Return the [x, y] coordinate for the center point of the cell that contains the specified text.  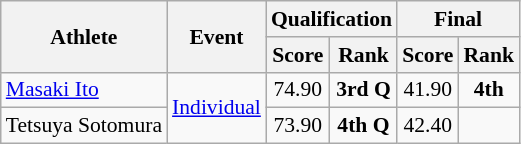
4th [488, 90]
42.40 [428, 126]
41.90 [428, 90]
4th Q [364, 126]
3rd Q [364, 90]
Tetsuya Sotomura [84, 126]
74.90 [298, 90]
Qualification [332, 19]
Athlete [84, 36]
Event [216, 36]
Individual [216, 108]
Final [458, 19]
73.90 [298, 126]
Masaki Ito [84, 90]
